From the cell containing the given text, extract its center point as [X, Y] coordinate. 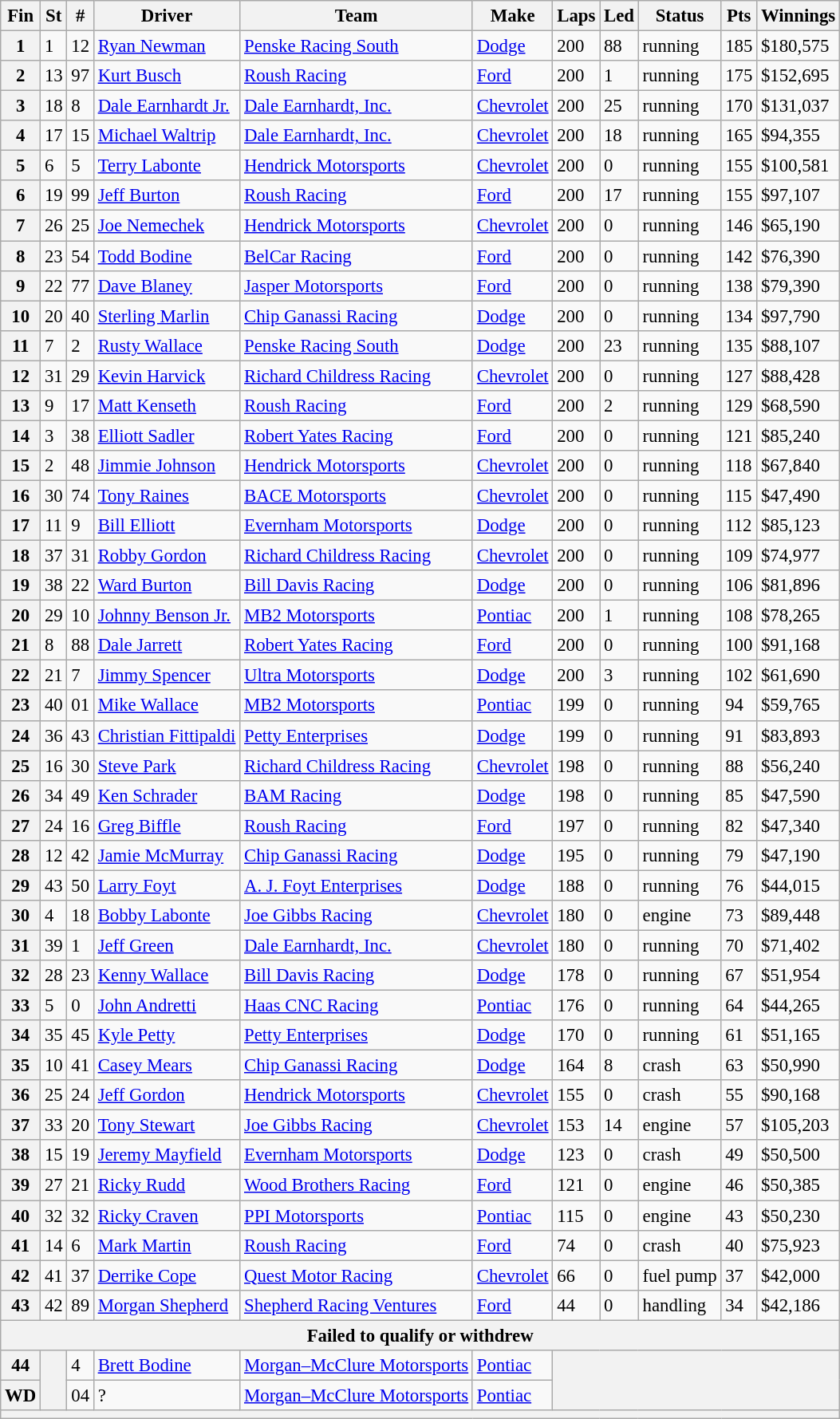
Tony Stewart [166, 1125]
77 [80, 286]
Sterling Marlin [166, 316]
St [54, 16]
$61,690 [799, 676]
112 [739, 526]
$89,448 [799, 916]
Ken Schrader [166, 795]
73 [739, 916]
Ricky Craven [166, 1216]
Jeff Green [166, 945]
$51,954 [799, 976]
$67,840 [799, 466]
Ricky Rudd [166, 1185]
164 [576, 1066]
Kyle Petty [166, 1035]
138 [739, 286]
$51,165 [799, 1035]
$180,575 [799, 46]
175 [739, 76]
Laps [576, 16]
Ryan Newman [166, 46]
127 [739, 376]
97 [80, 76]
$94,355 [799, 136]
Haas CNC Racing [357, 1006]
Jasper Motorsports [357, 286]
Team [357, 16]
$78,265 [799, 616]
Robby Gordon [166, 556]
04 [80, 1395]
Derrike Cope [166, 1275]
$100,581 [799, 166]
57 [739, 1125]
$68,590 [799, 406]
Brett Bodine [166, 1366]
Driver [166, 16]
Kenny Wallace [166, 976]
Terry Labonte [166, 166]
Bobby Labonte [166, 916]
$97,790 [799, 316]
Kurt Busch [166, 76]
$59,765 [799, 706]
WD [21, 1395]
Kevin Harvick [166, 376]
$74,977 [799, 556]
85 [739, 795]
135 [739, 345]
$47,490 [799, 495]
195 [576, 856]
John Andretti [166, 1006]
70 [739, 945]
$47,590 [799, 795]
$47,340 [799, 826]
$71,402 [799, 945]
Quest Motor Racing [357, 1275]
Jimmie Johnson [166, 466]
handling [680, 1305]
Jimmy Spencer [166, 676]
$97,107 [799, 195]
Dale Jarrett [166, 645]
? [166, 1395]
$56,240 [799, 766]
Larry Foyt [166, 885]
Greg Biffle [166, 826]
48 [80, 466]
Joe Nemechek [166, 226]
108 [739, 616]
Winnings [799, 16]
55 [739, 1095]
Dale Earnhardt Jr. [166, 106]
142 [739, 256]
165 [739, 136]
$152,695 [799, 76]
$47,190 [799, 856]
Steve Park [166, 766]
100 [739, 645]
Mark Martin [166, 1245]
46 [739, 1185]
146 [739, 226]
61 [739, 1035]
63 [739, 1066]
Ward Burton [166, 585]
# [80, 16]
188 [576, 885]
94 [739, 706]
Morgan Shepherd [166, 1305]
118 [739, 466]
BACE Motorsports [357, 495]
99 [80, 195]
Tony Raines [166, 495]
A. J. Foyt Enterprises [357, 885]
66 [576, 1275]
129 [739, 406]
106 [739, 585]
67 [739, 976]
109 [739, 556]
178 [576, 976]
Dave Blaney [166, 286]
91 [739, 735]
$42,000 [799, 1275]
$88,107 [799, 345]
Michael Waltrip [166, 136]
Failed to qualify or withdrew [420, 1335]
$79,390 [799, 286]
Elliott Sadler [166, 436]
PPI Motorsports [357, 1216]
Johnny Benson Jr. [166, 616]
$50,385 [799, 1185]
$44,265 [799, 1006]
$44,015 [799, 885]
$88,428 [799, 376]
76 [739, 885]
82 [739, 826]
134 [739, 316]
64 [739, 1006]
01 [80, 706]
BelCar Racing [357, 256]
$50,500 [799, 1156]
$75,923 [799, 1245]
54 [80, 256]
Jeremy Mayfield [166, 1156]
$76,390 [799, 256]
176 [576, 1006]
Christian Fittipaldi [166, 735]
Ultra Motorsports [357, 676]
Make [512, 16]
$42,186 [799, 1305]
Jeff Burton [166, 195]
Rusty Wallace [166, 345]
fuel pump [680, 1275]
Status [680, 16]
153 [576, 1125]
$81,896 [799, 585]
Led [619, 16]
185 [739, 46]
197 [576, 826]
Wood Brothers Racing [357, 1185]
$50,230 [799, 1216]
89 [80, 1305]
$131,037 [799, 106]
79 [739, 856]
Bill Elliott [166, 526]
Jamie McMurray [166, 856]
Shepherd Racing Ventures [357, 1305]
$90,168 [799, 1095]
$50,990 [799, 1066]
$91,168 [799, 645]
Todd Bodine [166, 256]
BAM Racing [357, 795]
Matt Kenseth [166, 406]
Pts [739, 16]
Mike Wallace [166, 706]
$105,203 [799, 1125]
$85,123 [799, 526]
45 [80, 1035]
Jeff Gordon [166, 1095]
$65,190 [799, 226]
Casey Mears [166, 1066]
$83,893 [799, 735]
123 [576, 1156]
102 [739, 676]
$85,240 [799, 436]
50 [80, 885]
Fin [21, 16]
